Locate the cell with the specified text and output its [X, Y] center coordinate. 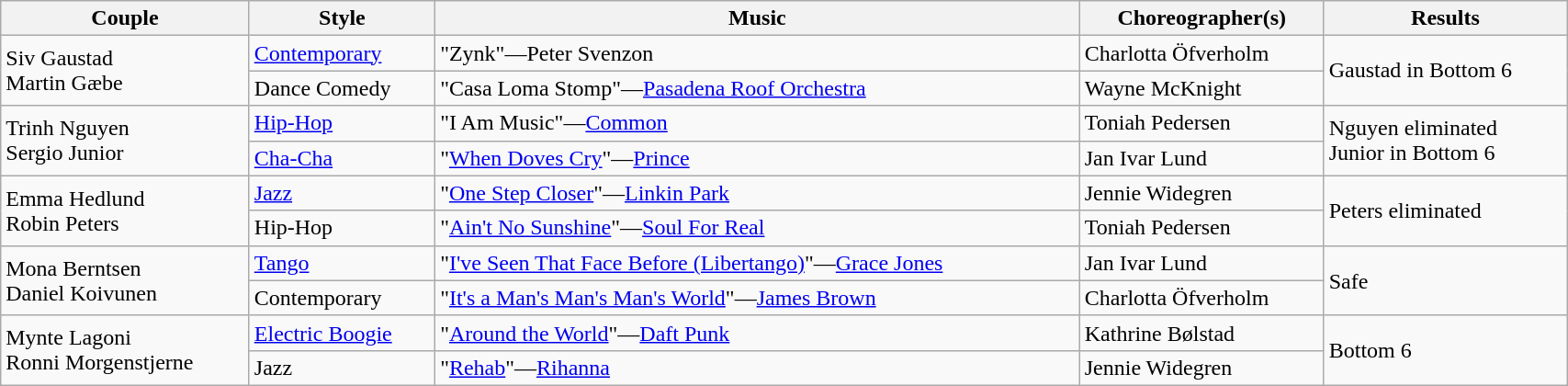
Mynte LagoniRonni Morgenstjerne [125, 350]
"Casa Loma Stomp"—Pasadena Roof Orchestra [758, 88]
Choreographer(s) [1201, 18]
Siv GaustadMartin Gæbe [125, 71]
Mona BerntsenDaniel Koivunen [125, 280]
Style [342, 18]
Peters eliminated [1445, 210]
"Ain't No Sunshine"—Soul For Real [758, 228]
Emma HedlundRobin Peters [125, 210]
"One Step Closer"—Linkin Park [758, 193]
Results [1445, 18]
Gaustad in Bottom 6 [1445, 71]
Nguyen eliminatedJunior in Bottom 6 [1445, 141]
Dance Comedy [342, 88]
"When Doves Cry"—Prince [758, 158]
Bottom 6 [1445, 350]
"I Am Music"—Common [758, 123]
"Rehab"—Rihanna [758, 368]
Tango [342, 263]
Wayne McKnight [1201, 88]
"Zynk"—Peter Svenzon [758, 53]
Cha-Cha [342, 158]
Electric Boogie [342, 333]
Trinh NguyenSergio Junior [125, 141]
Safe [1445, 280]
Couple [125, 18]
"Around the World"—Daft Punk [758, 333]
"I've Seen That Face Before (Libertango)"—Grace Jones [758, 263]
Kathrine Bølstad [1201, 333]
"It's a Man's Man's Man's World"—James Brown [758, 298]
Music [758, 18]
